Pinpoint the cell where the given text exists, returning its (X, Y) midpoint coordinate. 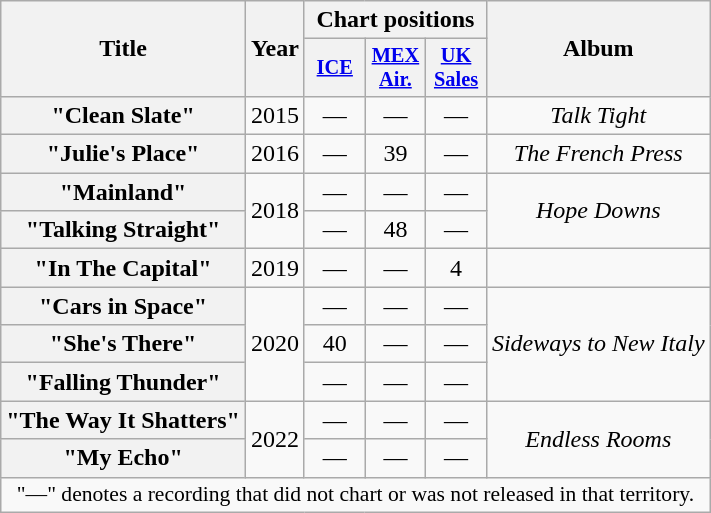
MEXAir. (396, 68)
Sideways to New Italy (598, 344)
Title (124, 49)
"Clean Slate" (124, 115)
"Falling Thunder" (124, 382)
"Cars in Space" (124, 306)
Endless Rooms (598, 439)
ICE (334, 68)
"She's There" (124, 344)
"—" denotes a recording that did not chart or was not released in that territory. (356, 495)
"My Echo" (124, 458)
2020 (274, 344)
48 (396, 230)
The French Press (598, 154)
"The Way It Shatters" (124, 420)
2019 (274, 268)
Chart positions (395, 20)
Talk Tight (598, 115)
Year (274, 49)
Hope Downs (598, 211)
39 (396, 154)
2018 (274, 211)
"Julie's Place" (124, 154)
2022 (274, 439)
40 (334, 344)
UKSales (456, 68)
2016 (274, 154)
Album (598, 49)
"Mainland" (124, 192)
"In The Capital" (124, 268)
"Talking Straight" (124, 230)
2015 (274, 115)
4 (456, 268)
